Return the [X, Y] coordinate for the center point of the cell that contains the specified text.  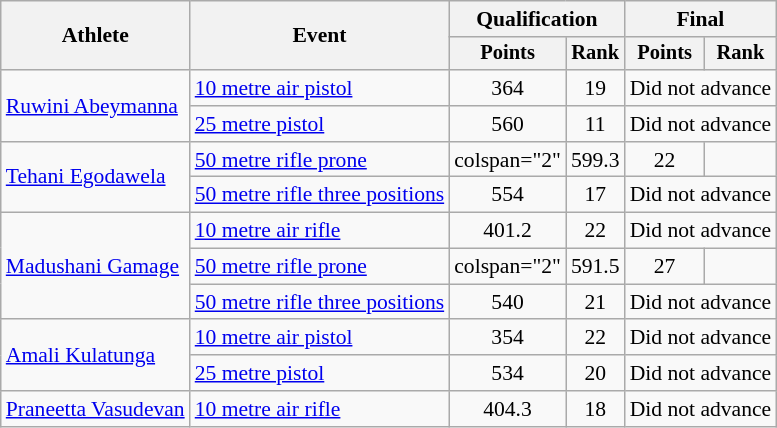
Amali Kulatunga [96, 356]
Qualification [536, 19]
Praneetta Vasudevan [96, 409]
354 [508, 338]
20 [596, 373]
591.5 [596, 267]
11 [596, 124]
Final [701, 19]
17 [596, 195]
540 [508, 302]
364 [508, 88]
Ruwini Abeymanna [96, 106]
18 [596, 409]
560 [508, 124]
401.2 [508, 231]
404.3 [508, 409]
599.3 [596, 160]
Event [320, 36]
27 [665, 267]
Tehani Egodawela [96, 178]
Madushani Gamage [96, 266]
19 [596, 88]
Athlete [96, 36]
554 [508, 195]
21 [596, 302]
534 [508, 373]
